Return the (x, y) coordinate for the center point of the cell that contains the specified text.  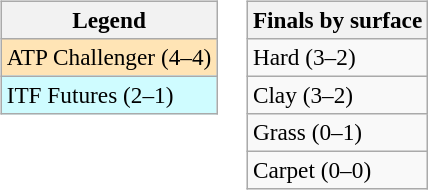
Legend (108, 20)
Grass (0–1) (337, 133)
Finals by surface (337, 20)
Carpet (0–0) (337, 171)
ATP Challenger (4–4) (108, 57)
ITF Futures (2–1) (108, 95)
Clay (3–2) (337, 95)
Hard (3–2) (337, 57)
